Locate the cell with the specified text and output its (X, Y) center coordinate. 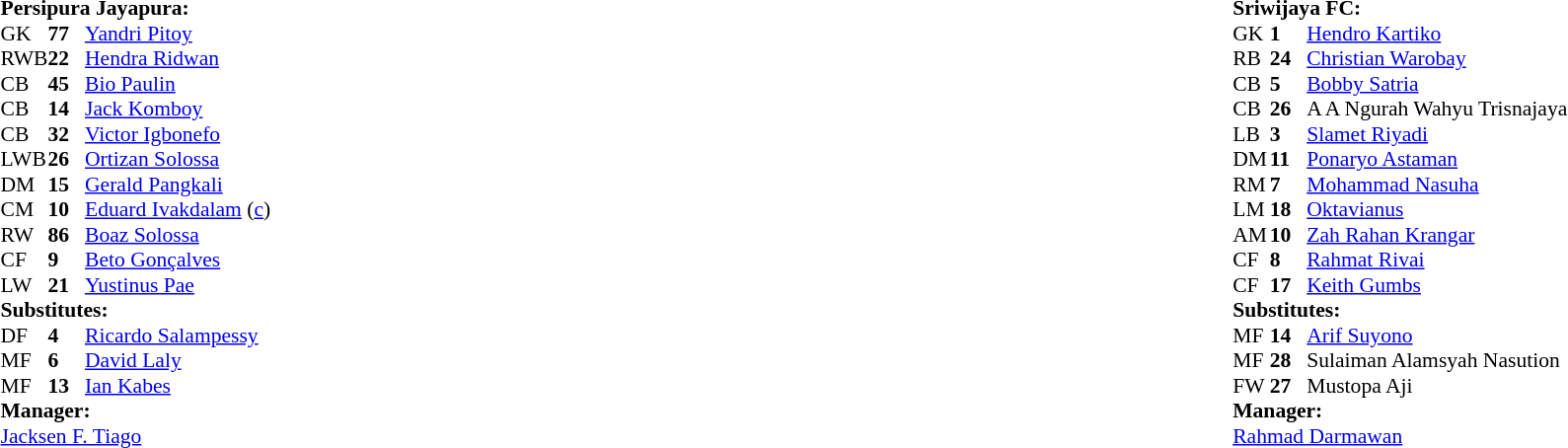
CM (24, 210)
Ricardo Salampessy (178, 336)
Hendra Ridwan (178, 58)
45 (66, 84)
Ortizan Solossa (178, 159)
AM (1251, 235)
Oktavianus (1437, 210)
1 (1289, 34)
Christian Warobay (1437, 58)
Slamet Riyadi (1437, 134)
15 (66, 185)
77 (66, 34)
Ponaryo Astaman (1437, 159)
Boaz Solossa (178, 235)
8 (1289, 260)
27 (1289, 386)
Beto Gonçalves (178, 260)
RM (1251, 185)
Keith Gumbs (1437, 285)
Zah Rahan Krangar (1437, 235)
LW (24, 285)
Yustinus Pae (178, 285)
22 (66, 58)
86 (66, 235)
24 (1289, 58)
Victor Igbonefo (178, 134)
Eduard Ivakdalam (c) (178, 210)
Rahmat Rivai (1437, 260)
LB (1251, 134)
28 (1289, 360)
17 (1289, 285)
18 (1289, 210)
Sulaiman Alamsyah Nasution (1437, 360)
RB (1251, 58)
Jack Komboy (178, 110)
DF (24, 336)
3 (1289, 134)
Ian Kabes (178, 386)
FW (1251, 386)
LWB (24, 159)
11 (1289, 159)
21 (66, 285)
David Laly (178, 360)
LM (1251, 210)
32 (66, 134)
RW (24, 235)
Arif Suyono (1437, 336)
Bobby Satria (1437, 84)
Yandri Pitoy (178, 34)
Bio Paulin (178, 84)
5 (1289, 84)
9 (66, 260)
A A Ngurah Wahyu Trisnajaya (1437, 110)
Mohammad Nasuha (1437, 185)
13 (66, 386)
7 (1289, 185)
Mustopa Aji (1437, 386)
Hendro Kartiko (1437, 34)
RWB (24, 58)
Gerald Pangkali (178, 185)
4 (66, 336)
6 (66, 360)
